Pinpoint the cell where the given text exists, returning its [X, Y] midpoint coordinate. 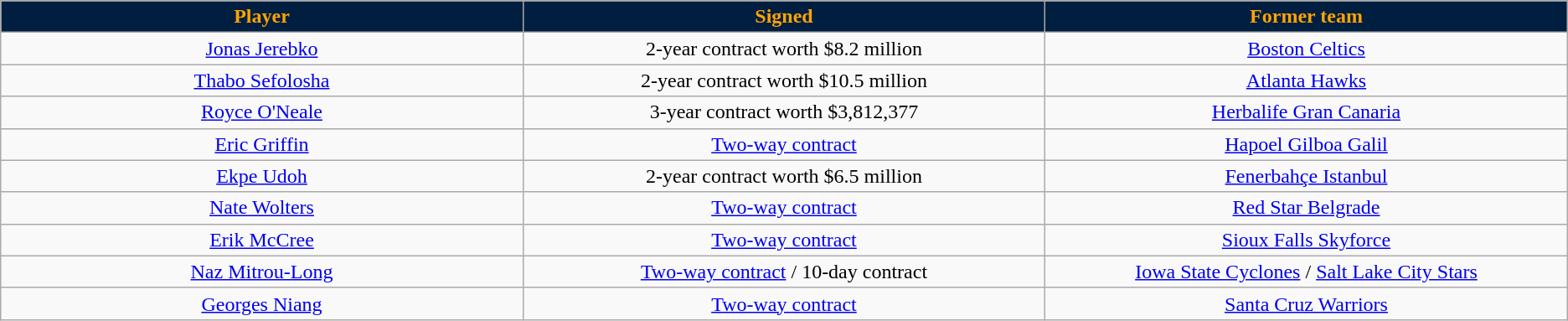
Fenerbahçe Istanbul [1307, 176]
Ekpe Udoh [261, 176]
Erik McCree [261, 240]
Signed [784, 17]
2-year contract worth $8.2 million [784, 49]
Naz Mitrou-Long [261, 272]
Atlanta Hawks [1307, 80]
Eric Griffin [261, 144]
Hapoel Gilboa Galil [1307, 144]
Nate Wolters [261, 208]
Two-way contract / 10-day contract [784, 272]
Former team [1307, 17]
Sioux Falls Skyforce [1307, 240]
Player [261, 17]
Santa Cruz Warriors [1307, 303]
2-year contract worth $10.5 million [784, 80]
Red Star Belgrade [1307, 208]
Jonas Jerebko [261, 49]
Georges Niang [261, 303]
3-year contract worth $3,812,377 [784, 112]
Royce O'Neale [261, 112]
2-year contract worth $6.5 million [784, 176]
Iowa State Cyclones / Salt Lake City Stars [1307, 272]
Thabo Sefolosha [261, 80]
Boston Celtics [1307, 49]
Herbalife Gran Canaria [1307, 112]
